Determine the [x, y] coordinate at the center of the cell enclosing the given text.  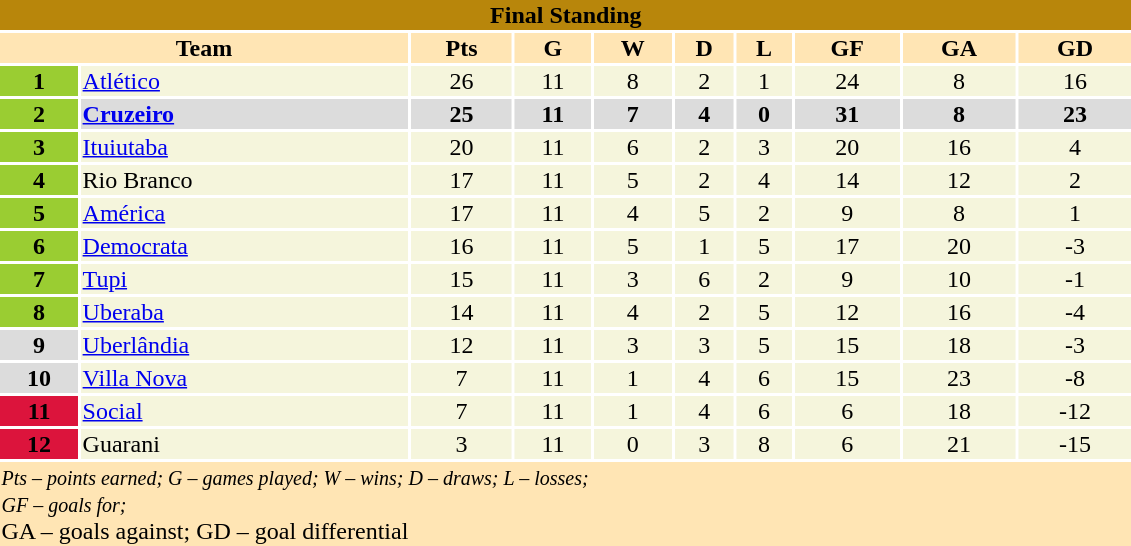
Ituiutaba [244, 147]
GA [960, 48]
-12 [1074, 411]
-1 [1074, 279]
Uberlândia [244, 345]
Tupi [244, 279]
Villa Nova [244, 378]
21 [960, 444]
Team [204, 48]
GD [1074, 48]
Rio Branco [244, 180]
G [553, 48]
L [764, 48]
América [244, 213]
26 [462, 81]
Guarani [244, 444]
D [704, 48]
W [633, 48]
Social [244, 411]
GF [848, 48]
-4 [1074, 312]
-8 [1074, 378]
-15 [1074, 444]
Uberaba [244, 312]
Atlético [244, 81]
Pts [462, 48]
Democrata [244, 246]
25 [462, 114]
Cruzeiro [244, 114]
24 [848, 81]
31 [848, 114]
